Extract the [x, y] coordinate from the center of the cell holding the provided text.  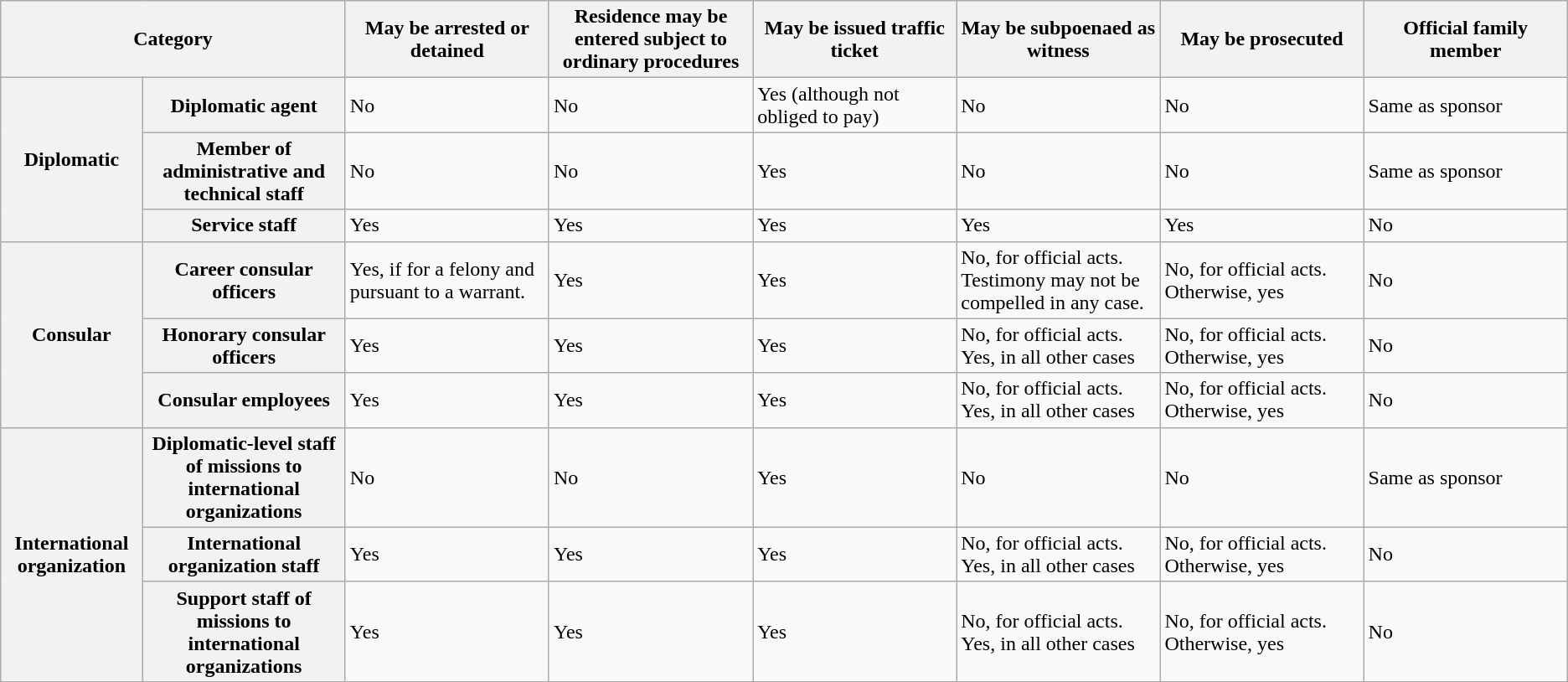
Category [173, 39]
Residence may be entered subject to ordinary procedures [650, 39]
Diplomatic agent [244, 106]
May be issued traffic ticket [854, 39]
May be subpoenaed as witness [1059, 39]
Diplomatic [72, 159]
Diplomatic-level staff of missions to international organizations [244, 478]
Member of administrative and technical staff [244, 171]
Official family member [1466, 39]
Career consular officers [244, 280]
International organization [72, 555]
Consular [72, 334]
Honorary consular officers [244, 345]
Yes (although not obliged to pay) [854, 106]
International organization staff [244, 555]
Support staff of missions to international organizations [244, 632]
Yes, if for a felony and pursuant to a warrant. [447, 280]
No, for official acts. Testimony may not be compelled in any case. [1059, 280]
May be arrested or detained [447, 39]
May be prosecuted [1261, 39]
Consular employees [244, 400]
Service staff [244, 225]
